Detect which cell encompasses the target text, then output its (x, y) center coordinate. 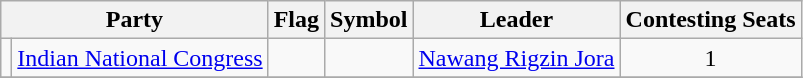
1 (710, 58)
Flag (296, 20)
Symbol (369, 20)
Contesting Seats (710, 20)
Indian National Congress (140, 58)
Nawang Rigzin Jora (516, 58)
Leader (516, 20)
Party (134, 20)
